Find where the given text appears and provide that cell's center as (X, Y) coordinate. 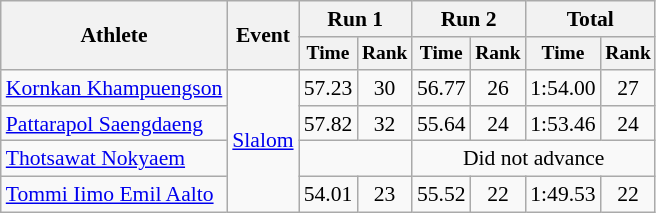
55.64 (442, 124)
56.77 (442, 88)
Athlete (114, 36)
Thotsawat Nokyaem (114, 159)
Pattarapol Saengdaeng (114, 124)
27 (628, 88)
1:53.46 (562, 124)
Run 2 (468, 19)
26 (498, 88)
1:49.53 (562, 195)
Tommi Iimo Emil Aalto (114, 195)
32 (384, 124)
57.23 (328, 88)
Event (262, 36)
Kornkan Khampuengson (114, 88)
55.52 (442, 195)
57.82 (328, 124)
Run 1 (356, 19)
30 (384, 88)
Slalom (262, 141)
54.01 (328, 195)
Total (590, 19)
23 (384, 195)
1:54.00 (562, 88)
Did not advance (534, 159)
